Scan for the cell matching the given text and deliver its [X, Y] coordinate at center. 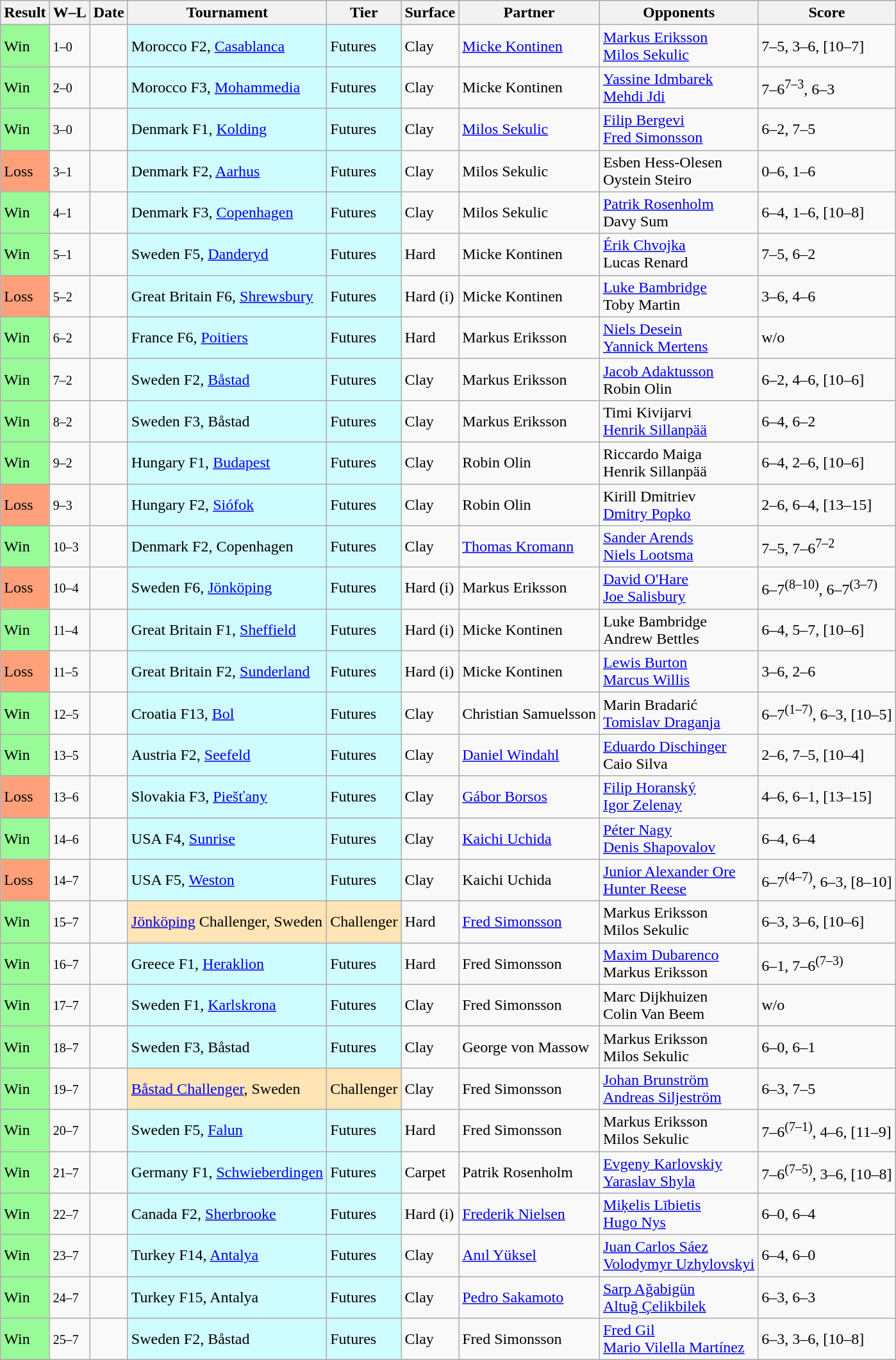
Evgeny Karlovskiy Yaraslav Shyla [678, 1172]
Daniel Windahl [529, 755]
Esben Hess-Olesen Oystein Steiro [678, 171]
Tournament [227, 13]
Miķelis Lībietis Hugo Nys [678, 1214]
6–3, 3–6, [10–8] [827, 1339]
0–6, 1–6 [827, 171]
Slovakia F3, Piešťany [227, 796]
9–2 [69, 463]
13–5 [69, 755]
Båstad Challenger, Sweden [227, 1089]
USA F4, Sunrise [227, 839]
Carpet [430, 1172]
21–7 [69, 1172]
Anıl Yüksel [529, 1255]
Gábor Borsos [529, 796]
David O'Hare Joe Salisbury [678, 589]
6–2 [69, 337]
7–6(7–5), 3–6, [10–8] [827, 1172]
Johan Brunström Andreas Siljeström [678, 1089]
Sweden F5, Falun [227, 1130]
Péter Nagy Denis Shapovalov [678, 839]
Marc Dijkhuizen Colin Van Beem [678, 1005]
Denmark F2, Aarhus [227, 171]
18–7 [69, 1046]
Yassine Idmbarek Mehdi Jdi [678, 87]
10–4 [69, 589]
Timi Kivijarvi Henrik Sillanpää [678, 421]
11–4 [69, 630]
Kirill Dmitriev Dmitry Popko [678, 504]
Sweden F5, Danderyd [227, 254]
Result [25, 13]
Junior Alexander Ore Hunter Reese [678, 880]
Jacob Adaktusson Robin Olin [678, 380]
6–0, 6–4 [827, 1214]
Denmark F3, Copenhagen [227, 213]
Eduardo Dischinger Caio Silva [678, 755]
8–2 [69, 421]
7–6(7–1), 4–6, [11–9] [827, 1130]
6–3, 7–5 [827, 1089]
Patrik Rosenholm Davy Sum [678, 213]
19–7 [69, 1089]
Lewis Burton Marcus Willis [678, 672]
Juan Carlos Sáez Volodymyr Uzhylovskyi [678, 1255]
7–2 [69, 380]
Jönköping Challenger, Sweden [227, 922]
Denmark F1, Kolding [227, 130]
Great Britain F6, Shrewsbury [227, 296]
Frederik Nielsen [529, 1214]
6–4, 6–4 [827, 839]
6–4, 6–2 [827, 421]
3–0 [69, 130]
Sweden F6, Jönköping [227, 589]
11–5 [69, 672]
7–5, 3–6, [10–7] [827, 46]
3–6, 4–6 [827, 296]
Hungary F1, Budapest [227, 463]
Morocco F2, Casablanca [227, 46]
2–6, 7–5, [10–4] [827, 755]
Austria F2, Seefeld [227, 755]
Marin Bradarić Tomislav Draganja [678, 713]
10–3 [69, 546]
Great Britain F2, Sunderland [227, 672]
6–4, 2–6, [10–6] [827, 463]
6–7(1–7), 6–3, [10–5] [827, 713]
3–1 [69, 171]
Filip Bergevi Fred Simonsson [678, 130]
Érik Chvojka Lucas Renard [678, 254]
Greece F1, Heraklion [227, 963]
2–0 [69, 87]
6–7(8–10), 6–7(3–7) [827, 589]
Pedro Sakamoto [529, 1298]
Riccardo Maiga Henrik Sillanpää [678, 463]
6–7(4–7), 6–3, [8–10] [827, 880]
5–2 [69, 296]
7–5, 7–67–2 [827, 546]
Surface [430, 13]
USA F5, Weston [227, 880]
Score [827, 13]
12–5 [69, 713]
George von Massow [529, 1046]
6–2, 4–6, [10–6] [827, 380]
9–3 [69, 504]
France F6, Poitiers [227, 337]
5–1 [69, 254]
Maxim Dubarenco Markus Eriksson [678, 963]
4–6, 6–1, [13–15] [827, 796]
6–4, 5–7, [10–6] [827, 630]
Luke Bambridge Toby Martin [678, 296]
15–7 [69, 922]
14–7 [69, 880]
Niels Desein Yannick Mertens [678, 337]
Luke Bambridge Andrew Bettles [678, 630]
7–5, 6–2 [827, 254]
4–1 [69, 213]
Hungary F2, Siófok [227, 504]
W–L [69, 13]
Germany F1, Schwieberdingen [227, 1172]
Sweden F1, Karlskrona [227, 1005]
Patrik Rosenholm [529, 1172]
Thomas Kromann [529, 546]
Date [109, 13]
2–6, 6–4, [13–15] [827, 504]
Filip Horanský Igor Zelenay [678, 796]
Fred Gil Mario Vilella Martínez [678, 1339]
6–0, 6–1 [827, 1046]
Opponents [678, 13]
17–7 [69, 1005]
14–6 [69, 839]
22–7 [69, 1214]
Denmark F2, Copenhagen [227, 546]
Great Britain F1, Sheffield [227, 630]
13–6 [69, 796]
6–2, 7–5 [827, 130]
Croatia F13, Bol [227, 713]
Turkey F15, Antalya [227, 1298]
16–7 [69, 963]
Sander Arends Niels Lootsma [678, 546]
Sarp Ağabigün Altuğ Çelikbilek [678, 1298]
7–67–3, 6–3 [827, 87]
25–7 [69, 1339]
6–1, 7–6(7–3) [827, 963]
6–4, 1–6, [10–8] [827, 213]
Canada F2, Sherbrooke [227, 1214]
24–7 [69, 1298]
Christian Samuelsson [529, 713]
23–7 [69, 1255]
Morocco F3, Mohammedia [227, 87]
Turkey F14, Antalya [227, 1255]
Tier [364, 13]
1–0 [69, 46]
6–3, 6–3 [827, 1298]
3–6, 2–6 [827, 672]
6–3, 3–6, [10–6] [827, 922]
6–4, 6–0 [827, 1255]
Partner [529, 13]
20–7 [69, 1130]
